Pinpoint the cell where the given text exists, returning its (x, y) midpoint coordinate. 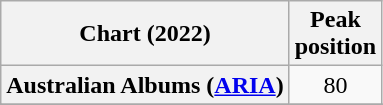
Australian Albums (ARIA) (145, 85)
Chart (2022) (145, 34)
80 (335, 85)
Peakposition (335, 34)
